Detect which cell encompasses the target text, then output its [X, Y] center coordinate. 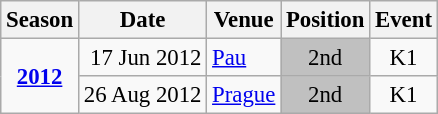
Event [404, 20]
17 Jun 2012 [142, 58]
Date [142, 20]
Pau [244, 58]
Venue [244, 20]
2012 [40, 76]
Prague [244, 95]
Season [40, 20]
26 Aug 2012 [142, 95]
Position [326, 20]
